Find where the given text appears and provide that cell's center as (x, y) coordinate. 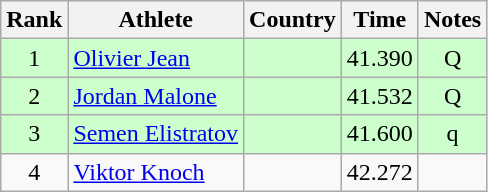
Jordan Malone (156, 96)
Olivier Jean (156, 58)
Athlete (156, 20)
41.600 (380, 134)
Time (380, 20)
q (452, 134)
1 (34, 58)
41.532 (380, 96)
2 (34, 96)
Country (293, 20)
4 (34, 172)
Semen Elistratov (156, 134)
41.390 (380, 58)
Viktor Knoch (156, 172)
3 (34, 134)
Rank (34, 20)
42.272 (380, 172)
Notes (452, 20)
